Find where the given text appears and provide that cell's center as (x, y) coordinate. 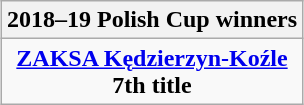
ZAKSA Kędzierzyn-Koźle7th title (152, 72)
2018–19 Polish Cup winners (152, 20)
